Output the (X, Y) coordinate of the center of the cell containing the given text.  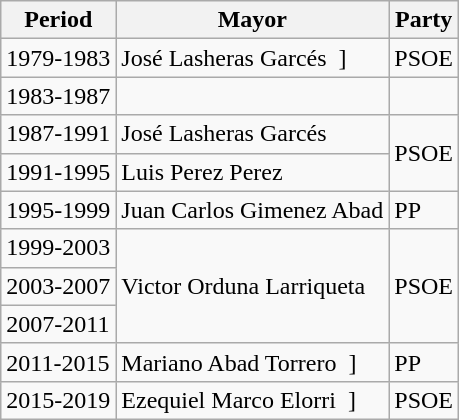
1991-1995 (58, 172)
2003-2007 (58, 286)
Mariano Abad Torrero ] (252, 362)
Party (424, 20)
2007-2011 (58, 324)
2015-2019 (58, 400)
Luis Perez Perez (252, 172)
Victor Orduna Larriqueta (252, 286)
Mayor (252, 20)
1983-1987 (58, 96)
Period (58, 20)
1987-1991 (58, 134)
1995-1999 (58, 210)
1979-1983 (58, 58)
2011-2015 (58, 362)
1999-2003 (58, 248)
José Lasheras Garcés ] (252, 58)
Ezequiel Marco Elorri ] (252, 400)
José Lasheras Garcés (252, 134)
Juan Carlos Gimenez Abad (252, 210)
